Return the [X, Y] coordinate for the center point of the cell that contains the specified text.  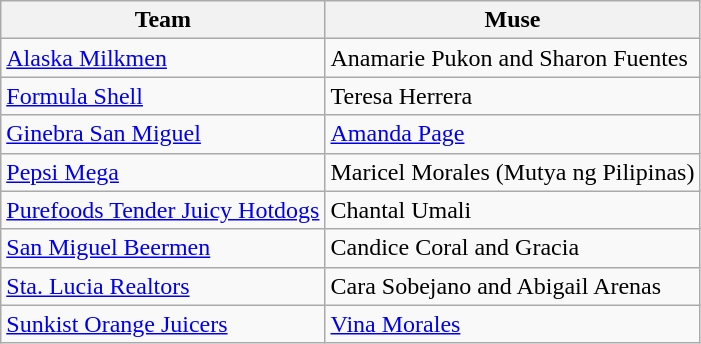
Alaska Milkmen [163, 58]
Purefoods Tender Juicy Hotdogs [163, 210]
Candice Coral and Gracia [512, 248]
Anamarie Pukon and Sharon Fuentes [512, 58]
Cara Sobejano and Abigail Arenas [512, 286]
Pepsi Mega [163, 172]
Sta. Lucia Realtors [163, 286]
Maricel Morales (Mutya ng Pilipinas) [512, 172]
Amanda Page [512, 134]
Muse [512, 20]
Chantal Umali [512, 210]
Sunkist Orange Juicers [163, 324]
Vina Morales [512, 324]
Team [163, 20]
San Miguel Beermen [163, 248]
Teresa Herrera [512, 96]
Formula Shell [163, 96]
Ginebra San Miguel [163, 134]
